For the text-containing cell, return its midpoint in [X, Y] coordinate format. 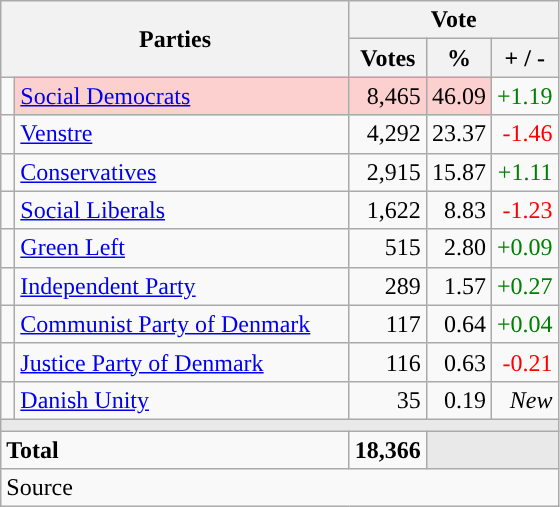
% [458, 58]
Source [280, 488]
+0.04 [524, 324]
Votes [388, 58]
2.80 [458, 248]
35 [388, 400]
Independent Party [182, 286]
Justice Party of Denmark [182, 362]
515 [388, 248]
117 [388, 324]
Parties [176, 39]
+1.19 [524, 96]
Conservatives [182, 172]
Green Left [182, 248]
Vote [454, 20]
Social Democrats [182, 96]
-1.46 [524, 134]
Social Liberals [182, 210]
+0.27 [524, 286]
New [524, 400]
+0.09 [524, 248]
18,366 [388, 449]
+ / - [524, 58]
289 [388, 286]
1.57 [458, 286]
Venstre [182, 134]
+1.11 [524, 172]
0.64 [458, 324]
116 [388, 362]
Total [176, 449]
23.37 [458, 134]
Danish Unity [182, 400]
1,622 [388, 210]
2,915 [388, 172]
-1.23 [524, 210]
8,465 [388, 96]
46.09 [458, 96]
8.83 [458, 210]
4,292 [388, 134]
0.63 [458, 362]
Communist Party of Denmark [182, 324]
-0.21 [524, 362]
0.19 [458, 400]
15.87 [458, 172]
